Extract the (x, y) coordinate from the center of the cell holding the provided text.  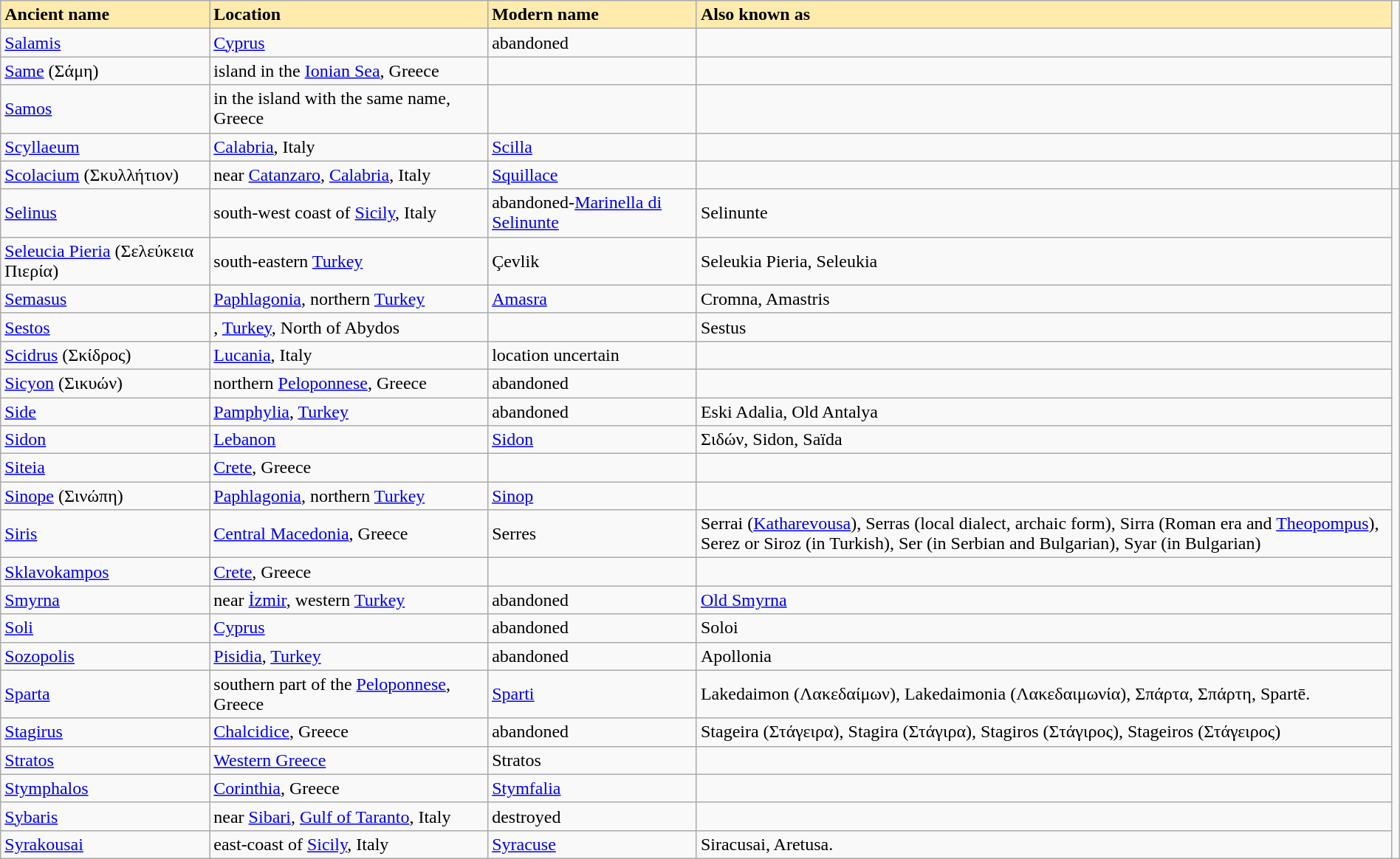
Stymphalos (105, 788)
Apollonia (1044, 656)
east-coast of Sicily, Italy (349, 844)
Serres (592, 534)
near Catanzaro, Calabria, Italy (349, 175)
Sinop (592, 496)
Scilla (592, 147)
Scyllaeum (105, 147)
northern Peloponnese, Greece (349, 383)
Sybaris (105, 816)
Selinunte (1044, 213)
near İzmir, western Turkey (349, 600)
Samos (105, 109)
Sparti (592, 694)
Soli (105, 628)
Seleukia Pieria, Seleukia (1044, 261)
Also known as (1044, 15)
Siris (105, 534)
south-eastern Turkey (349, 261)
Chalcidice, Greece (349, 732)
Eski Adalia, Old Antalya (1044, 411)
near Sibari, Gulf of Taranto, Italy (349, 816)
Pisidia, Turkey (349, 656)
Pamphylia, Turkey (349, 411)
Central Macedonia, Greece (349, 534)
in the island with the same name, Greece (349, 109)
Corinthia, Greece (349, 788)
Scolacium (Σκυλλήτιον) (105, 175)
south-west coast of Sicily, Italy (349, 213)
Lakedaimon (Λακεδαίμων), Lakedaimonia (Λακεδαιμωνία), Σπάρτα, Σπάρτη, Spartē. (1044, 694)
Soloi (1044, 628)
Stageira (Στάγειρα), Stagira (Στάγιρα), Stagiros (Στάγιρος), Stageiros (Στάγειρος) (1044, 732)
, Turkey, North of Abydos (349, 327)
abandoned-Marinella di Selinunte (592, 213)
Smyrna (105, 600)
Squillace (592, 175)
Σιδών, Sidon, Saïda (1044, 440)
Sinope (Σινώπη) (105, 496)
destroyed (592, 816)
Stagirus (105, 732)
Lucania, Italy (349, 355)
Sicyon (Σικυών) (105, 383)
Selinus (105, 213)
Old Smyrna (1044, 600)
Sklavokampos (105, 572)
Lebanon (349, 440)
Siteia (105, 468)
Syracuse (592, 844)
Western Greece (349, 760)
Syrakousai (105, 844)
Semasus (105, 299)
Scidrus (Σκίδρος) (105, 355)
Calabria, Italy (349, 147)
Çevlik (592, 261)
Ancient name (105, 15)
Seleucia Pieria (Σελεύκεια Πιερία) (105, 261)
southern part of the Peloponnese, Greece (349, 694)
Sestus (1044, 327)
Stymfalia (592, 788)
Side (105, 411)
Siracusai, Aretusa. (1044, 844)
location uncertain (592, 355)
Sestos (105, 327)
Sparta (105, 694)
Modern name (592, 15)
Same (Σάμη) (105, 71)
island in the Ionian Sea, Greece (349, 71)
Cromna, Amastris (1044, 299)
Location (349, 15)
Sozopolis (105, 656)
Salamis (105, 43)
Amasra (592, 299)
